Return the [X, Y] coordinate for the center point of the cell that contains the specified text.  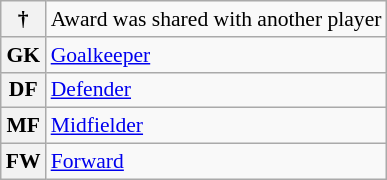
Midfielder [216, 126]
GK [24, 55]
Award was shared with another player [216, 19]
Goalkeeper [216, 55]
FW [24, 162]
MF [24, 126]
Forward [216, 162]
† [24, 19]
DF [24, 90]
Defender [216, 90]
